Provide the [x, y] coordinate of the cell's center where the given text is located.  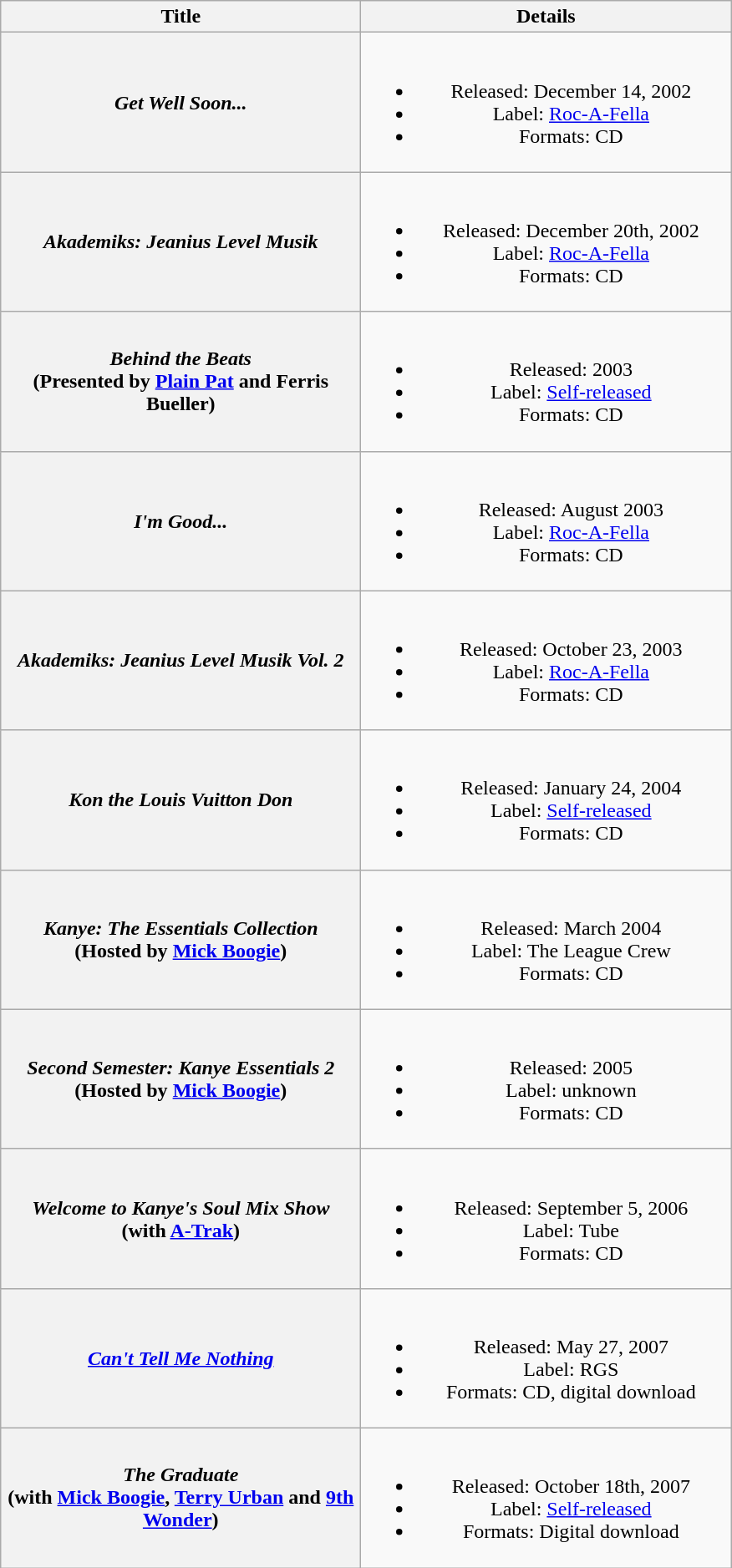
Second Semester: Kanye Essentials 2 (Hosted by Mick Boogie) [180, 1079]
Released: 2005Label: unknownFormats: CD [546, 1079]
Released: September 5, 2006Label: TubeFormats: CD [546, 1218]
Kon the Louis Vuitton Don [180, 800]
Behind the Beats (Presented by Plain Pat and Ferris Bueller) [180, 381]
Title [180, 17]
Can't Tell Me Nothing [180, 1358]
Released: 2003Label: Self-releasedFormats: CD [546, 381]
Details [546, 17]
Kanye: The Essentials Collection (Hosted by Mick Boogie) [180, 939]
Released: October 18th, 2007Label: Self-releasedFormats: Digital download [546, 1497]
Released: December 20th, 2002Label: Roc-A-FellaFormats: CD [546, 242]
Akademiks: Jeanius Level Musik Vol. 2 [180, 660]
Akademiks: Jeanius Level Musik [180, 242]
I'm Good... [180, 521]
Get Well Soon... [180, 102]
Released: May 27, 2007Label: RGSFormats: CD, digital download [546, 1358]
Released: March 2004Label: The League CrewFormats: CD [546, 939]
Released: January 24, 2004Label: Self-releasedFormats: CD [546, 800]
The Graduate(with Mick Boogie, Terry Urban and 9th Wonder) [180, 1497]
Released: October 23, 2003Label: Roc-A-FellaFormats: CD [546, 660]
Released: August 2003Label: Roc-A-FellaFormats: CD [546, 521]
Released: December 14, 2002Label: Roc-A-FellaFormats: CD [546, 102]
Welcome to Kanye's Soul Mix Show(with A-Trak) [180, 1218]
